Locate the cell with the specified text and output its [x, y] center coordinate. 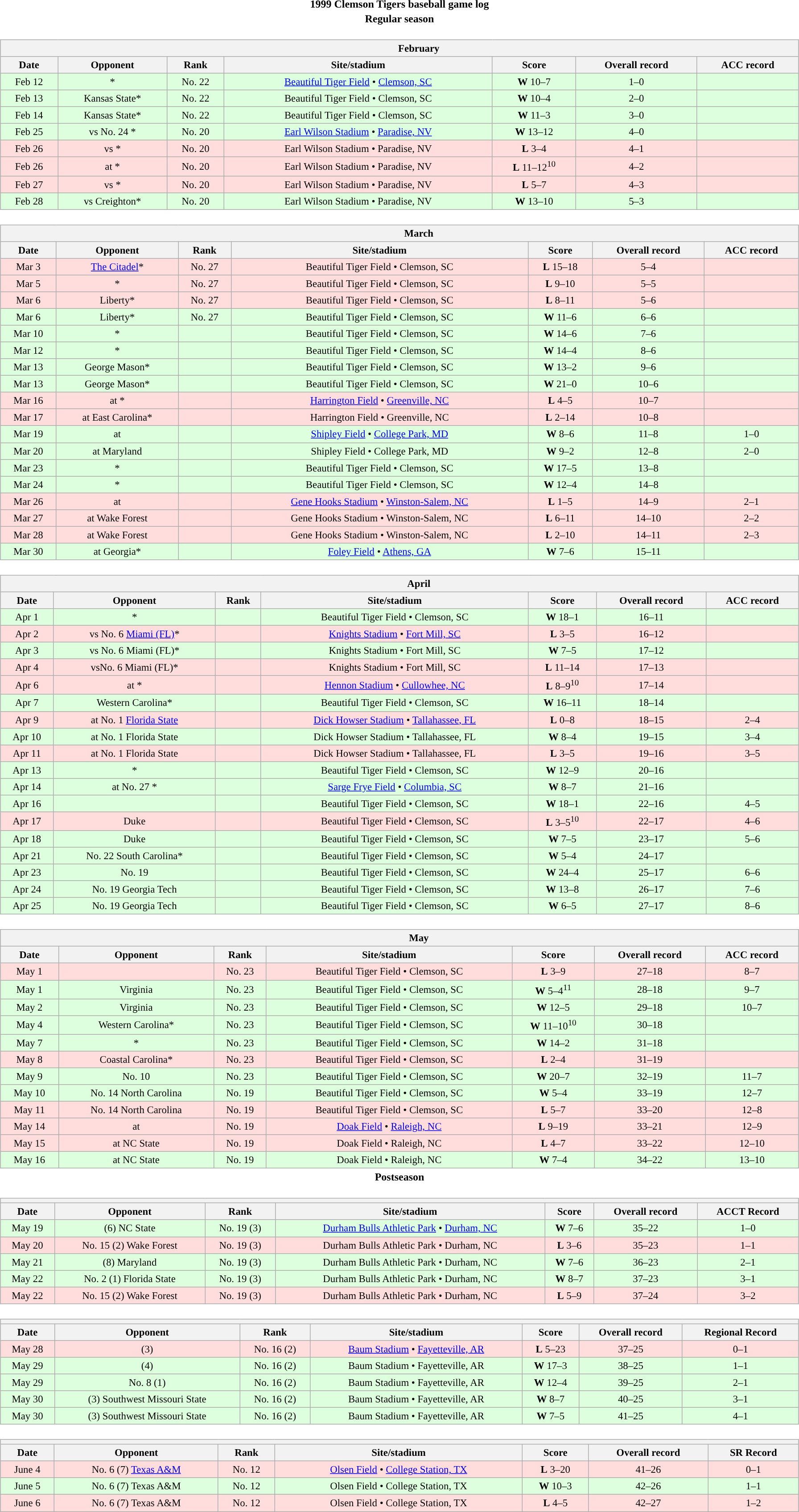
37–25 [631, 1349]
3–4 [753, 737]
Apr 13 [27, 770]
SR Record [754, 1453]
W 11–3 [534, 115]
at Georgia* [117, 552]
3–5 [753, 753]
Hennon Stadium • Cullowhee, NC [395, 685]
May 15 [29, 1143]
Mar 26 [29, 501]
5–4 [648, 266]
21–16 [651, 787]
vs Creighton* [112, 201]
W 11–1010 [553, 1025]
12–10 [752, 1143]
(6) NC State [129, 1228]
No. 22 South Carolina* [135, 856]
17–14 [651, 685]
L 15–18 [560, 266]
33–20 [650, 1110]
(3) [147, 1349]
2–2 [752, 518]
May 21 [28, 1262]
W 14–2 [553, 1043]
No. 8 (1) [147, 1382]
27–18 [650, 971]
L 3–20 [556, 1470]
Feb 27 [29, 184]
Apr 18 [27, 839]
June 6 [28, 1503]
5–3 [637, 201]
30–18 [650, 1025]
L 2–4 [553, 1060]
35–23 [646, 1245]
31–18 [650, 1043]
The Citadel* [117, 266]
L 4–7 [553, 1143]
31–19 [650, 1060]
4–0 [637, 132]
May 16 [29, 1160]
W 10–7 [534, 82]
Apr 17 [27, 821]
12–7 [752, 1093]
L 9–10 [560, 283]
L 8–910 [562, 685]
L 3–510 [562, 821]
W 8–6 [560, 434]
37–23 [646, 1278]
4–6 [753, 821]
35–22 [646, 1228]
May 10 [29, 1093]
W 5–411 [553, 989]
Mar 10 [29, 334]
Apr 10 [27, 737]
Apr 11 [27, 753]
13–10 [752, 1160]
Mar 27 [29, 518]
17–13 [651, 668]
42–26 [648, 1486]
Feb 25 [29, 132]
L 3–4 [534, 149]
(8) Maryland [129, 1262]
W 8–4 [562, 737]
(4) [147, 1366]
Apr 1 [27, 617]
L 5–23 [551, 1349]
5–5 [648, 283]
2–3 [752, 535]
Mar 28 [29, 535]
11–7 [752, 1076]
W 10–4 [534, 98]
16–12 [651, 634]
W 13–12 [534, 132]
Apr 14 [27, 787]
Apr 4 [27, 668]
20–16 [651, 770]
at Maryland [117, 451]
May 11 [29, 1110]
May 9 [29, 1076]
W 16–11 [562, 703]
W 17–3 [551, 1366]
May 28 [28, 1349]
34–22 [650, 1160]
18–14 [651, 703]
May 19 [28, 1228]
24–17 [651, 856]
vs No. 24 * [112, 132]
Mar 19 [29, 434]
26–17 [651, 889]
W 7–4 [553, 1160]
L 2–14 [560, 418]
ACCT Record [748, 1212]
40–25 [631, 1399]
8–7 [752, 971]
May 2 [29, 1007]
16–11 [651, 617]
14–10 [648, 518]
25–17 [651, 873]
11–8 [648, 434]
W 21–0 [560, 384]
3–2 [748, 1295]
17–12 [651, 651]
27–17 [651, 906]
L 1–5 [560, 501]
Mar 30 [29, 552]
Mar 16 [29, 401]
Apr 6 [27, 685]
February [399, 48]
Mar 24 [29, 484]
L 9–19 [553, 1127]
4–5 [753, 803]
41–26 [648, 1470]
Feb 12 [29, 82]
W 13–8 [562, 889]
Feb 28 [29, 201]
Apr 21 [27, 856]
33–21 [650, 1127]
May 4 [29, 1025]
15–11 [648, 552]
41–25 [631, 1416]
L 6–11 [560, 518]
May 20 [28, 1245]
10–8 [648, 418]
No. 10 [136, 1076]
No. 2 (1) Florida State [129, 1278]
W 11–6 [560, 317]
Mar 17 [29, 418]
W 14–6 [560, 334]
4–2 [637, 166]
W 13–2 [560, 367]
L 11–1210 [534, 166]
Mar 3 [29, 266]
L 0–8 [562, 720]
4–3 [637, 184]
Apr 25 [27, 906]
14–8 [648, 484]
vsNo. 6 Miami (FL)* [135, 668]
June 4 [28, 1470]
May 14 [29, 1127]
Apr 23 [27, 873]
Apr 7 [27, 703]
Sarge Frye Field • Columbia, SC [395, 787]
29–18 [650, 1007]
Feb 13 [29, 98]
L 8–11 [560, 300]
14–11 [648, 535]
Apr 3 [27, 651]
L 3–6 [569, 1245]
W 10–3 [556, 1486]
9–6 [648, 367]
Apr 24 [27, 889]
Apr 2 [27, 634]
3–0 [637, 115]
May 8 [29, 1060]
28–18 [650, 989]
June 5 [28, 1486]
W 9–2 [560, 451]
42–27 [648, 1503]
33–19 [650, 1093]
32–19 [650, 1076]
Mar 5 [29, 283]
Mar 12 [29, 350]
W 20–7 [553, 1076]
19–16 [651, 753]
April [399, 584]
2–4 [753, 720]
W 17–5 [560, 468]
Apr 9 [27, 720]
1–2 [754, 1503]
May 7 [29, 1043]
W 12–9 [562, 770]
13–8 [648, 468]
L 11–14 [562, 668]
May [399, 938]
Foley Field • Athens, GA [379, 552]
22–17 [651, 821]
W 12–5 [553, 1007]
33–22 [650, 1143]
March [399, 233]
at East Carolina* [117, 418]
12–9 [752, 1127]
W 24–4 [562, 873]
9–7 [752, 989]
Regional Record [740, 1332]
Mar 20 [29, 451]
L 3–9 [553, 971]
38–25 [631, 1366]
W 13–10 [534, 201]
W 6–5 [562, 906]
19–15 [651, 737]
Mar 23 [29, 468]
22–16 [651, 803]
36–23 [646, 1262]
10–6 [648, 384]
W 14–4 [560, 350]
L 2–10 [560, 535]
18–15 [651, 720]
L 5–9 [569, 1295]
23–17 [651, 839]
37–24 [646, 1295]
Apr 16 [27, 803]
Coastal Carolina* [136, 1060]
at No. 27 * [135, 787]
39–25 [631, 1382]
14–9 [648, 501]
Feb 14 [29, 115]
